Capture the cell that displays the provided text and extract its [X, Y] central coordinate. 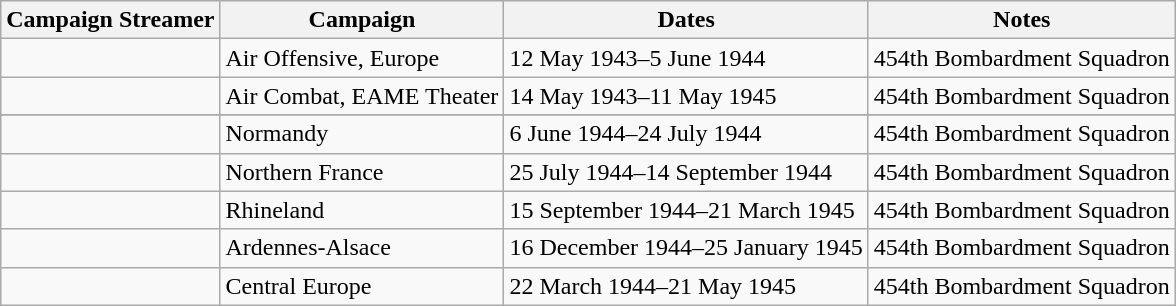
Central Europe [362, 286]
25 July 1944–14 September 1944 [686, 172]
22 March 1944–21 May 1945 [686, 286]
14 May 1943–11 May 1945 [686, 96]
12 May 1943–5 June 1944 [686, 58]
Ardennes-Alsace [362, 248]
Campaign [362, 20]
15 September 1944–21 March 1945 [686, 210]
Air Combat, EAME Theater [362, 96]
6 June 1944–24 July 1944 [686, 134]
Air Offensive, Europe [362, 58]
Notes [1022, 20]
16 December 1944–25 January 1945 [686, 248]
Dates [686, 20]
Campaign Streamer [110, 20]
Rhineland [362, 210]
Northern France [362, 172]
Normandy [362, 134]
